Return the [X, Y] coordinate for the center point of the cell that contains the specified text.  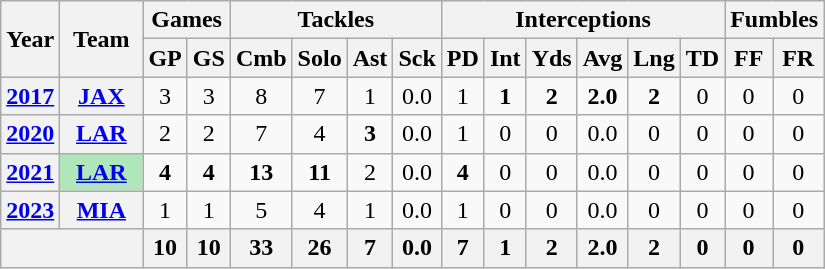
JAX [102, 96]
26 [320, 248]
Team [102, 39]
5 [261, 210]
2023 [30, 210]
Yds [552, 58]
Cmb [261, 58]
PD [462, 58]
Lng [654, 58]
Sck [417, 58]
Year [30, 39]
TD [702, 58]
33 [261, 248]
Tackles [336, 20]
GP [165, 58]
MIA [102, 210]
Fumbles [774, 20]
8 [261, 96]
2017 [30, 96]
Games [186, 20]
Solo [320, 58]
Ast [370, 58]
GS [208, 58]
2020 [30, 134]
Interceptions [582, 20]
11 [320, 172]
Int [505, 58]
13 [261, 172]
Avg [602, 58]
2021 [30, 172]
FF [749, 58]
FR [798, 58]
